For the text-containing cell, return its midpoint in (x, y) coordinate format. 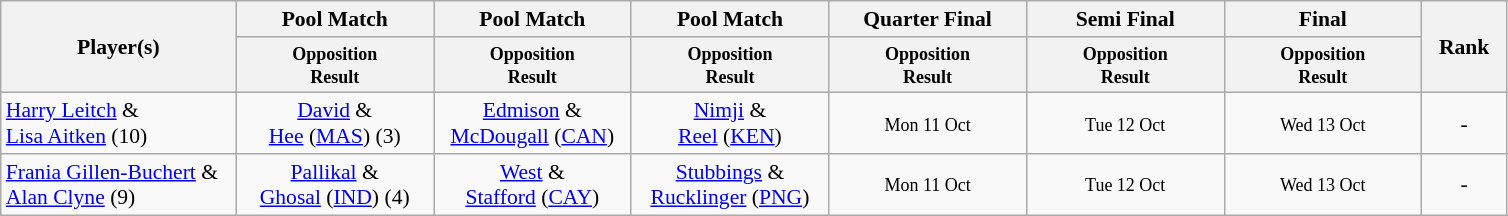
Rank (1464, 47)
Stubbings &Rucklinger (PNG) (730, 184)
Quarter Final (928, 19)
David &Hee (MAS) (3) (335, 124)
Frania Gillen-Buchert &Alan Clyne (9) (118, 184)
Final (1323, 19)
Harry Leitch &Lisa Aitken (10) (118, 124)
Pallikal &Ghosal (IND) (4) (335, 184)
Semi Final (1125, 19)
Player(s) (118, 47)
West &Stafford (CAY) (533, 184)
Edmison &McDougall (CAN) (533, 124)
Nimji &Reel (KEN) (730, 124)
